Locate the cell with the specified text and output its (X, Y) center coordinate. 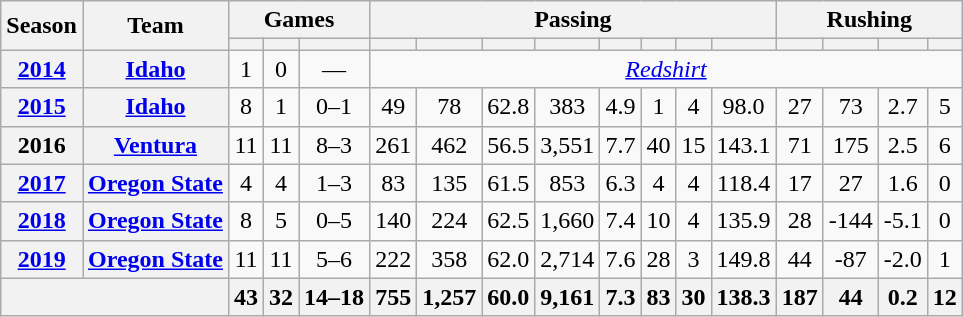
6.3 (620, 183)
2.5 (902, 145)
140 (394, 221)
62.5 (508, 221)
7.7 (620, 145)
2017 (42, 183)
15 (694, 145)
261 (394, 145)
224 (450, 221)
8–3 (334, 145)
Passing (573, 20)
2019 (42, 259)
-2.0 (902, 259)
0–1 (334, 107)
-87 (850, 259)
4.9 (620, 107)
60.0 (508, 297)
2018 (42, 221)
-144 (850, 221)
9,161 (568, 297)
Team (155, 26)
149.8 (744, 259)
6 (944, 145)
2014 (42, 69)
62.0 (508, 259)
2.7 (902, 107)
2015 (42, 107)
71 (800, 145)
Season (42, 26)
1,660 (568, 221)
Ventura (155, 145)
-5.1 (902, 221)
7.3 (620, 297)
32 (282, 297)
30 (694, 297)
12 (944, 297)
462 (450, 145)
138.3 (744, 297)
1–3 (334, 183)
43 (246, 297)
143.1 (744, 145)
78 (450, 107)
56.5 (508, 145)
118.4 (744, 183)
17 (800, 183)
755 (394, 297)
222 (394, 259)
0–5 (334, 221)
10 (658, 221)
1,257 (450, 297)
5–6 (334, 259)
2,714 (568, 259)
73 (850, 107)
0.2 (902, 297)
2016 (42, 145)
14–18 (334, 297)
61.5 (508, 183)
3 (694, 259)
1.6 (902, 183)
135 (450, 183)
187 (800, 297)
383 (568, 107)
7.6 (620, 259)
175 (850, 145)
Games (298, 20)
135.9 (744, 221)
Redshirt (666, 69)
358 (450, 259)
49 (394, 107)
62.8 (508, 107)
40 (658, 145)
3,551 (568, 145)
Rushing (869, 20)
853 (568, 183)
7.4 (620, 221)
— (334, 69)
98.0 (744, 107)
